Detect which cell encompasses the target text, then output its [X, Y] center coordinate. 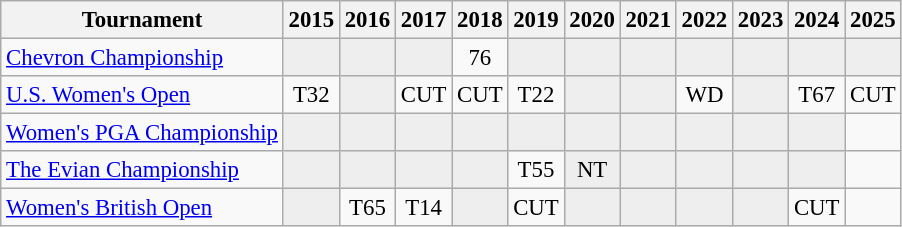
2023 [760, 20]
T65 [367, 208]
T22 [536, 95]
2016 [367, 20]
T67 [817, 95]
2025 [873, 20]
U.S. Women's Open [142, 95]
WD [704, 95]
Tournament [142, 20]
Women's PGA Championship [142, 133]
2019 [536, 20]
2021 [648, 20]
2018 [480, 20]
T14 [424, 208]
2022 [704, 20]
76 [480, 58]
2015 [311, 20]
2024 [817, 20]
Women's British Open [142, 208]
2020 [592, 20]
NT [592, 170]
T55 [536, 170]
2017 [424, 20]
The Evian Championship [142, 170]
Chevron Championship [142, 58]
T32 [311, 95]
